Identify which cell holds the provided text, then report its [x, y] central coordinate. 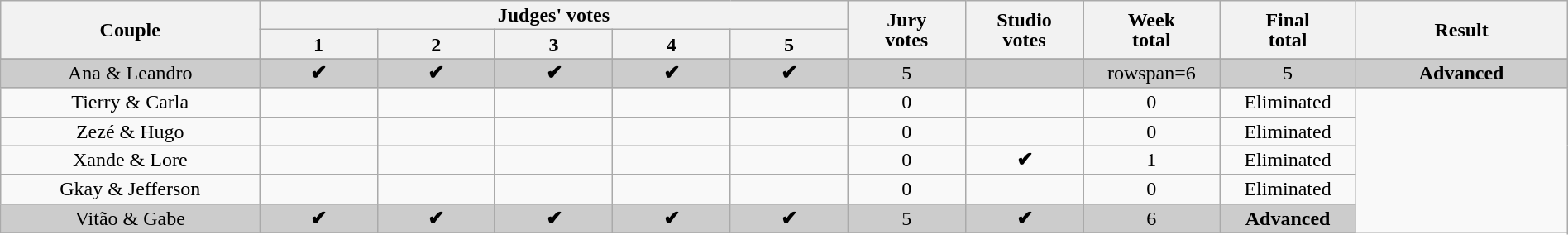
3 [553, 45]
Vitão & Gabe [131, 218]
Juryvotes [906, 30]
Gkay & Jefferson [131, 189]
Tierry & Carla [131, 103]
Zezé & Hugo [131, 131]
Finaltotal [1288, 30]
Weektotal [1151, 30]
Xande & Lore [131, 161]
4 [672, 45]
Ana & Leandro [131, 73]
Studiovotes [1024, 30]
6 [1151, 218]
Couple [131, 30]
2 [436, 45]
rowspan=6 [1151, 73]
Judges' votes [554, 15]
Result [1461, 30]
